Return [x, y] of the center of cell containing provided text 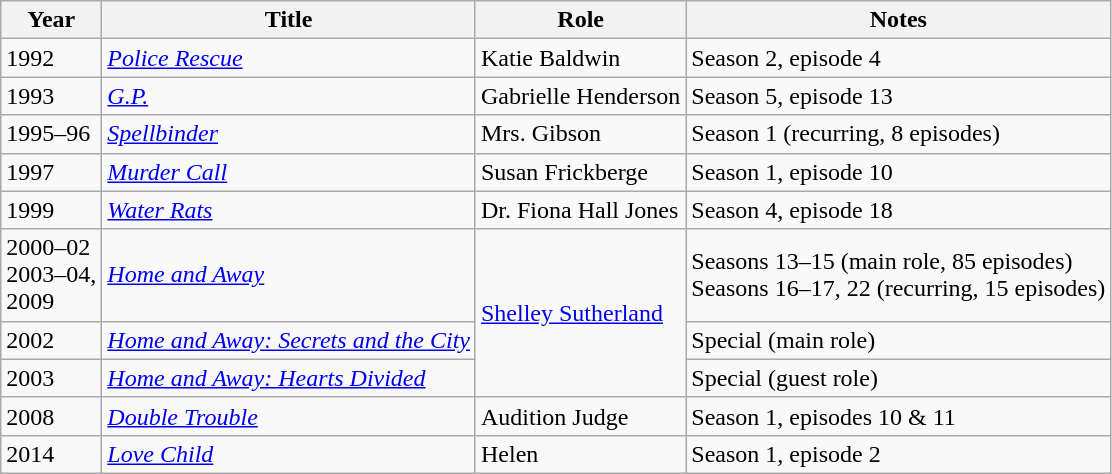
1997 [52, 172]
Season 1, episode 2 [898, 454]
1995–96 [52, 134]
2008 [52, 416]
Role [580, 20]
Special (main role) [898, 340]
Audition Judge [580, 416]
Police Rescue [289, 58]
1993 [52, 96]
Year [52, 20]
2000–022003–04,2009 [52, 275]
1992 [52, 58]
2002 [52, 340]
Season 1, episodes 10 & 11 [898, 416]
2003 [52, 378]
Water Rats [289, 210]
Season 2, episode 4 [898, 58]
1999 [52, 210]
Home and Away: Hearts Divided [289, 378]
Double Trouble [289, 416]
Season 5, episode 13 [898, 96]
G.P. [289, 96]
Title [289, 20]
Seasons 13–15 (main role, 85 episodes)Seasons 16–17, 22 (recurring, 15 episodes) [898, 275]
Special (guest role) [898, 378]
Shelley Sutherland [580, 313]
Helen [580, 454]
Susan Frickberge [580, 172]
2014 [52, 454]
Love Child [289, 454]
Spellbinder [289, 134]
Dr. Fiona Hall Jones [580, 210]
Home and Away: Secrets and the City [289, 340]
Season 4, episode 18 [898, 210]
Season 1 (recurring, 8 episodes) [898, 134]
Gabrielle Henderson [580, 96]
Mrs. Gibson [580, 134]
Notes [898, 20]
Home and Away [289, 275]
Katie Baldwin [580, 58]
Murder Call [289, 172]
Season 1, episode 10 [898, 172]
